Scan for the cell matching the given text and deliver its [X, Y] coordinate at center. 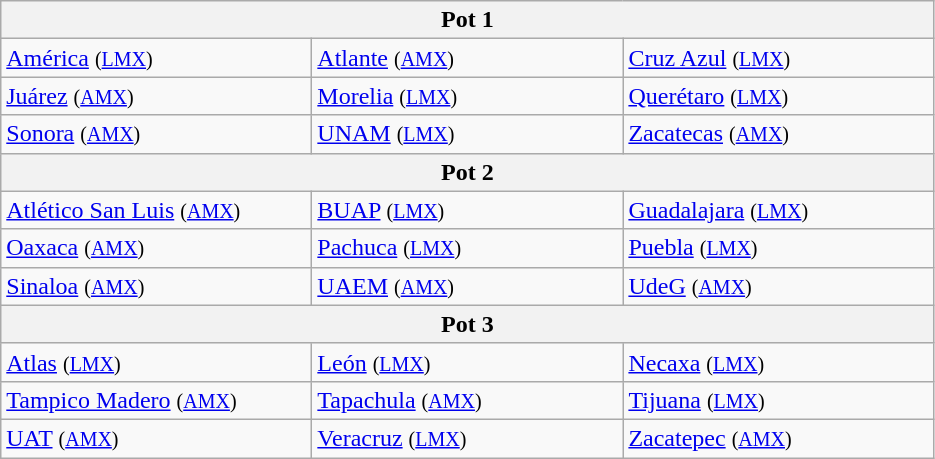
América (LMX) [156, 58]
Pot 2 [468, 172]
Pot 3 [468, 324]
Morelia (LMX) [468, 96]
Querétaro (LMX) [778, 96]
Tijuana (LMX) [778, 400]
UdeG (AMX) [778, 286]
Tapachula (AMX) [468, 400]
Atlas (LMX) [156, 362]
BUAP (LMX) [468, 210]
Guadalajara (LMX) [778, 210]
UNAM (LMX) [468, 134]
UAT (AMX) [156, 438]
Atlante (AMX) [468, 58]
Pot 1 [468, 20]
Sonora (AMX) [156, 134]
Atlético San Luis (AMX) [156, 210]
Tampico Madero (AMX) [156, 400]
UAEM (AMX) [468, 286]
Pachuca (LMX) [468, 248]
Cruz Azul (LMX) [778, 58]
Puebla (LMX) [778, 248]
León (LMX) [468, 362]
Necaxa (LMX) [778, 362]
Zacatecas (AMX) [778, 134]
Juárez (AMX) [156, 96]
Sinaloa (AMX) [156, 286]
Veracruz (LMX) [468, 438]
Oaxaca (AMX) [156, 248]
Zacatepec (AMX) [778, 438]
